Determine the (X, Y) coordinate at the center of the cell enclosing the given text.  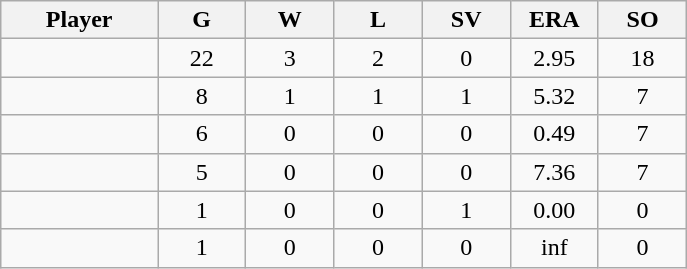
18 (642, 58)
Player (80, 20)
5.32 (554, 96)
G (202, 20)
22 (202, 58)
0.00 (554, 210)
W (290, 20)
3 (290, 58)
inf (554, 248)
0.49 (554, 134)
ERA (554, 20)
2.95 (554, 58)
L (378, 20)
8 (202, 96)
SV (466, 20)
SO (642, 20)
5 (202, 172)
7.36 (554, 172)
2 (378, 58)
6 (202, 134)
